Search for the cell housing the specified text and yield its [X, Y] center coordinate. 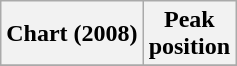
Peakposition [189, 34]
Chart (2008) [72, 34]
